Provide the [X, Y] coordinate of the cell's center where the given text is located.  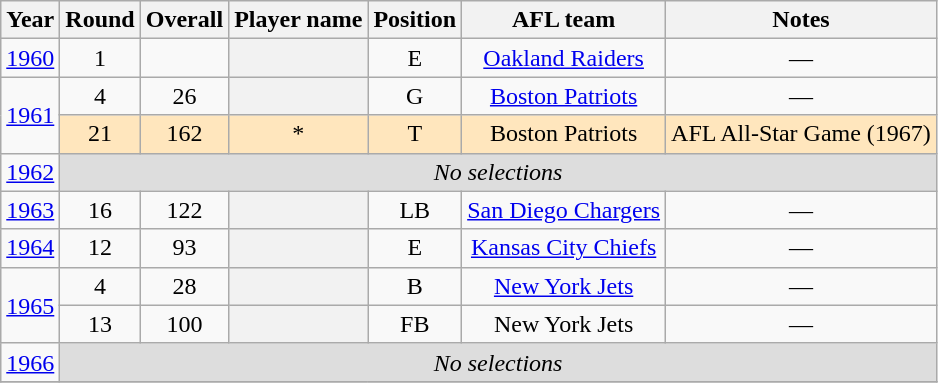
Year [30, 20]
122 [184, 210]
13 [100, 324]
AFL team [564, 20]
1963 [30, 210]
* [298, 134]
12 [100, 248]
San Diego Chargers [564, 210]
Oakland Raiders [564, 58]
Round [100, 20]
16 [100, 210]
Overall [184, 20]
Position [415, 20]
Player name [298, 20]
26 [184, 96]
162 [184, 134]
T [415, 134]
AFL All-Star Game (1967) [802, 134]
Kansas City Chiefs [564, 248]
1 [100, 58]
1966 [30, 362]
B [415, 286]
93 [184, 248]
28 [184, 286]
1965 [30, 305]
G [415, 96]
Notes [802, 20]
1961 [30, 115]
1962 [30, 172]
21 [100, 134]
1964 [30, 248]
FB [415, 324]
LB [415, 210]
1960 [30, 58]
100 [184, 324]
